Capture the cell that displays the provided text and extract its (x, y) central coordinate. 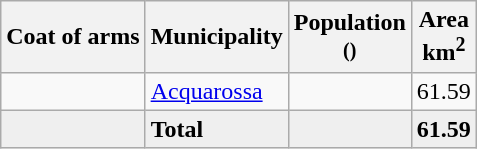
Total (216, 129)
Coat of arms (73, 37)
Municipality (216, 37)
Area km2 (444, 37)
Population() (350, 37)
Acquarossa (216, 91)
